Pinpoint the cell where the given text exists, returning its (x, y) midpoint coordinate. 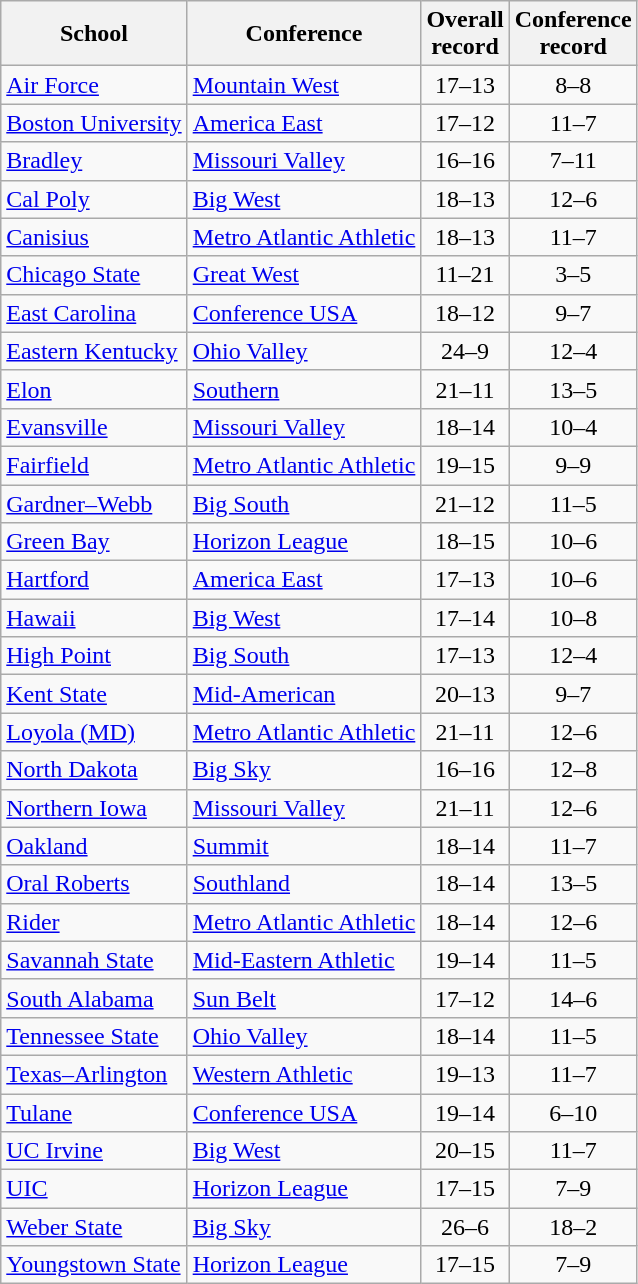
24–9 (465, 351)
11–21 (465, 275)
Northern Iowa (94, 808)
7–11 (573, 161)
Canisius (94, 237)
8–8 (573, 85)
East Carolina (94, 313)
Southland (304, 884)
North Dakota (94, 770)
Tulane (94, 1113)
Southern (304, 389)
Evansville (94, 427)
Youngstown State (94, 1265)
Conference (304, 34)
Savannah State (94, 960)
High Point (94, 656)
Loyola (MD) (94, 732)
21–12 (465, 503)
Kent State (94, 694)
18–15 (465, 542)
18–2 (573, 1227)
Tennessee State (94, 1036)
Texas–Arlington (94, 1074)
Bradley (94, 161)
17–14 (465, 618)
Great West (304, 275)
9–9 (573, 465)
3–5 (573, 275)
School (94, 34)
Overallrecord (465, 34)
Hartford (94, 580)
Rider (94, 922)
Summit (304, 846)
Air Force (94, 85)
Cal Poly (94, 199)
26–6 (465, 1227)
Sun Belt (304, 998)
Chicago State (94, 275)
Oakland (94, 846)
Conferencerecord (573, 34)
South Alabama (94, 998)
12–8 (573, 770)
Western Athletic (304, 1074)
Elon (94, 389)
10–4 (573, 427)
Hawaii (94, 618)
Gardner–Webb (94, 503)
Fairfield (94, 465)
20–15 (465, 1151)
UC Irvine (94, 1151)
Mountain West (304, 85)
Eastern Kentucky (94, 351)
6–10 (573, 1113)
Boston University (94, 123)
18–12 (465, 313)
UIC (94, 1189)
20–13 (465, 694)
Mid-Eastern Athletic (304, 960)
10–8 (573, 618)
19–15 (465, 465)
19–13 (465, 1074)
Oral Roberts (94, 884)
Weber State (94, 1227)
14–6 (573, 998)
Mid-American (304, 694)
Green Bay (94, 542)
